From the cell containing the given text, extract its center point as [X, Y] coordinate. 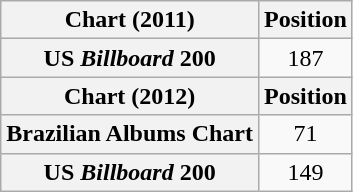
149 [306, 172]
187 [306, 58]
71 [306, 134]
Brazilian Albums Chart [130, 134]
Chart (2012) [130, 96]
Chart (2011) [130, 20]
